Provide the [X, Y] coordinate of the cell's center where the given text is located.  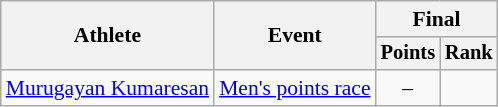
Final [437, 19]
Men's points race [294, 88]
Points [408, 54]
– [408, 88]
Murugayan Kumaresan [108, 88]
Athlete [108, 36]
Rank [469, 54]
Event [294, 36]
